Determine the (x, y) coordinate at the center of the cell enclosing the given text.  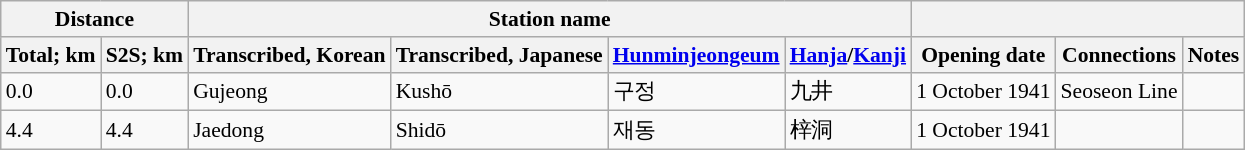
Notes (1214, 55)
S2S; km (145, 55)
Transcribed, Japanese (500, 55)
Total; km (51, 55)
Connections (1120, 55)
九井 (848, 92)
Gujeong (289, 92)
Seoseon Line (1120, 92)
Hunminjeongeum (696, 55)
구정 (696, 92)
Opening date (983, 55)
Station name (550, 19)
Shidō (500, 130)
Transcribed, Korean (289, 55)
Hanja/Kanji (848, 55)
Kushō (500, 92)
梓洞 (848, 130)
재동 (696, 130)
Jaedong (289, 130)
Distance (94, 19)
